Capture the cell that displays the provided text and extract its (x, y) central coordinate. 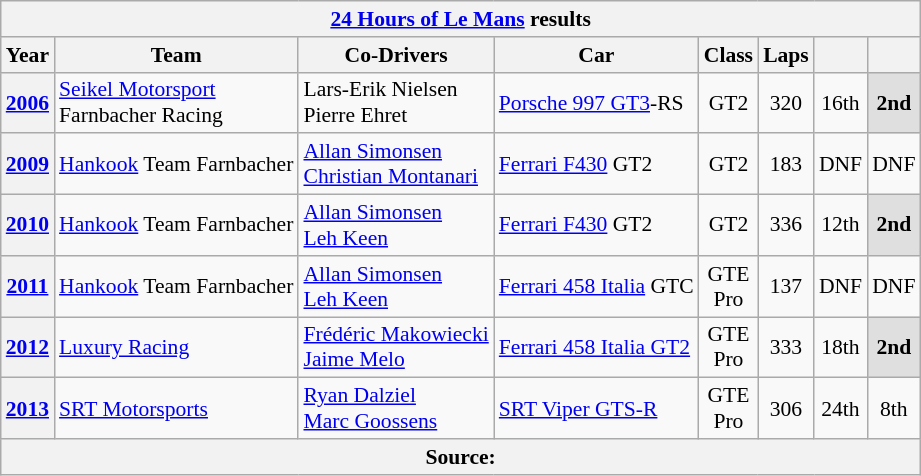
Year (28, 55)
183 (786, 164)
SRT Motorsports (176, 408)
2009 (28, 164)
Seikel Motorsport Farnbacher Racing (176, 102)
24th (840, 408)
2010 (28, 226)
Laps (786, 55)
Allan Simonsen Christian Montanari (396, 164)
16th (840, 102)
Luxury Racing (176, 348)
Porsche 997 GT3-RS (596, 102)
Ryan Dalziel Marc Goossens (396, 408)
Ferrari 458 Italia GT2 (596, 348)
Ferrari 458 Italia GTC (596, 286)
Team (176, 55)
Frédéric Makowiecki Jaime Melo (396, 348)
306 (786, 408)
137 (786, 286)
8th (894, 408)
2011 (28, 286)
Class (728, 55)
2006 (28, 102)
336 (786, 226)
333 (786, 348)
12th (840, 226)
Source: (461, 457)
2012 (28, 348)
Car (596, 55)
SRT Viper GTS-R (596, 408)
Co-Drivers (396, 55)
24 Hours of Le Mans results (461, 19)
2013 (28, 408)
Lars-Erik Nielsen Pierre Ehret (396, 102)
320 (786, 102)
18th (840, 348)
